Detect which cell encompasses the target text, then output its (X, Y) center coordinate. 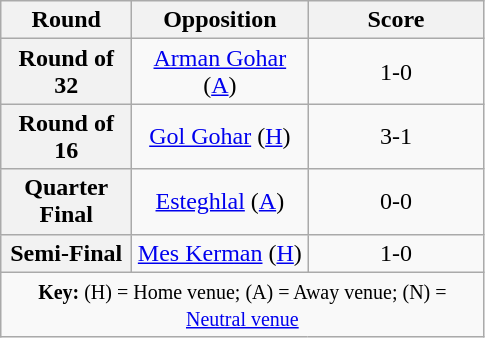
Round of 32 (66, 72)
Mes Kerman (H) (220, 253)
Score (396, 20)
Semi-Final (66, 253)
Arman Gohar (A) (220, 72)
3-1 (396, 136)
Opposition (220, 20)
Quarter Final (66, 202)
0-0 (396, 202)
Esteghlal (A) (220, 202)
Key: (H) = Home venue; (A) = Away venue; (N) = Neutral venue (242, 304)
Round (66, 20)
Gol Gohar (H) (220, 136)
Round of 16 (66, 136)
